For the text-containing cell, return its midpoint in (X, Y) coordinate format. 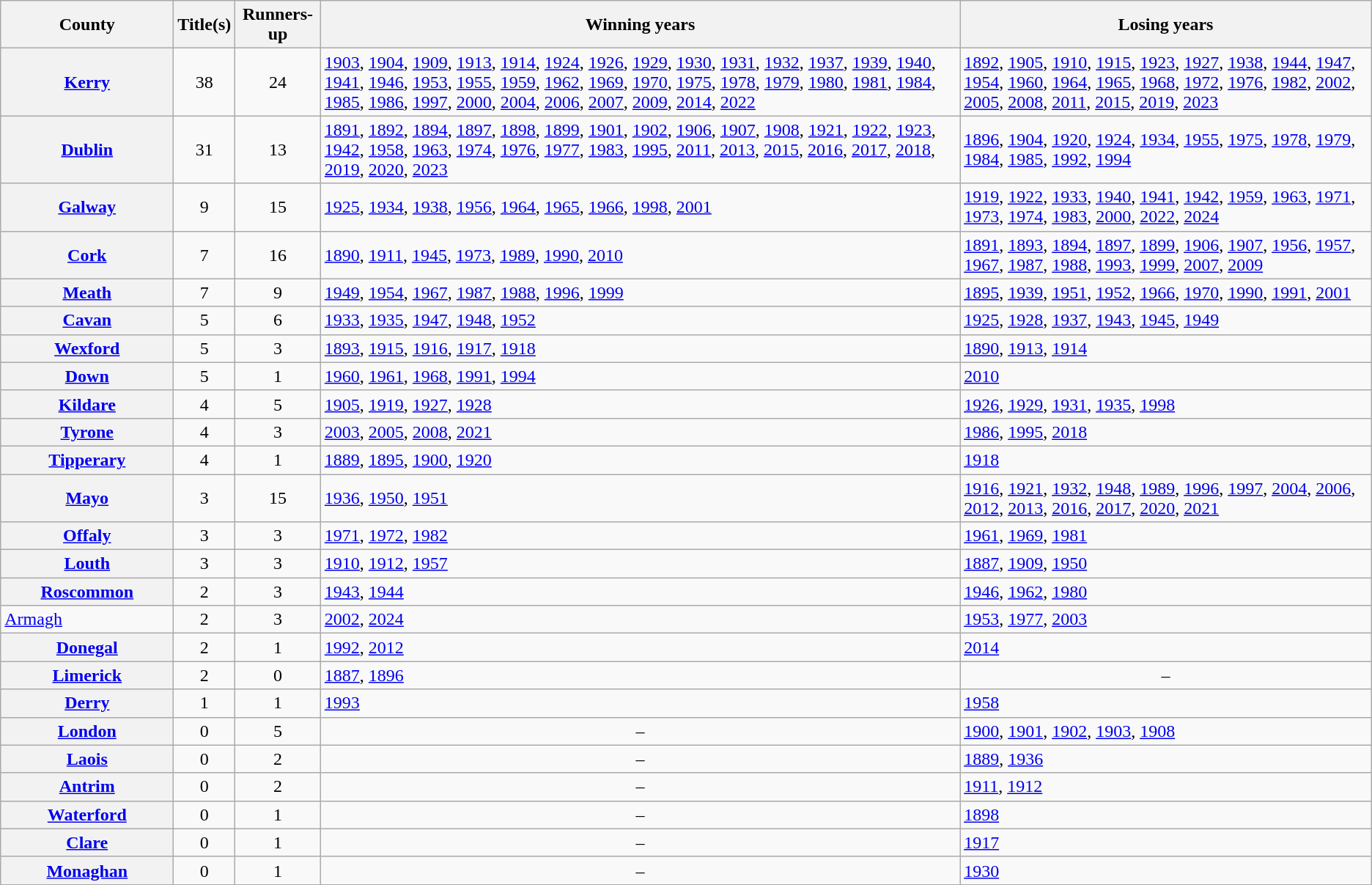
Title(s) (204, 25)
1895, 1939, 1951, 1952, 1966, 1970, 1990, 1991, 2001 (1166, 293)
Clare (87, 842)
Tipperary (87, 460)
Tyrone (87, 432)
1891, 1893, 1894, 1897, 1899, 1906, 1907, 1956, 1957, 1967, 1987, 1988, 1993, 1999, 2007, 2009 (1166, 255)
1949, 1954, 1967, 1987, 1988, 1996, 1999 (640, 293)
Armagh (87, 620)
Mayo (87, 497)
1933, 1935, 1947, 1948, 1952 (640, 320)
1936, 1950, 1951 (640, 497)
13 (279, 150)
2010 (1166, 376)
1961, 1969, 1981 (1166, 536)
Derry (87, 703)
38 (204, 82)
1893, 1915, 1916, 1917, 1918 (640, 348)
Antrim (87, 787)
Offaly (87, 536)
1958 (1166, 703)
1889, 1936 (1166, 759)
1993 (640, 703)
Donegal (87, 647)
1992, 2012 (640, 647)
Kildare (87, 404)
1916, 1921, 1932, 1948, 1989, 1996, 1997, 2004, 2006, 2012, 2013, 2016, 2017, 2020, 2021 (1166, 497)
Dublin (87, 150)
1900, 1901, 1902, 1903, 1908 (1166, 731)
1971, 1972, 1982 (640, 536)
1925, 1928, 1937, 1943, 1945, 1949 (1166, 320)
1896, 1904, 1920, 1924, 1934, 1955, 1975, 1978, 1979, 1984, 1985, 1992, 1994 (1166, 150)
1892, 1905, 1910, 1915, 1923, 1927, 1938, 1944, 1947, 1954, 1960, 1964, 1965, 1968, 1972, 1976, 1982, 2002, 2005, 2008, 2011, 2015, 2019, 2023 (1166, 82)
Limerick (87, 675)
1898 (1166, 815)
1910, 1912, 1957 (640, 564)
1930 (1166, 870)
Losing years (1166, 25)
1918 (1166, 460)
Cork (87, 255)
Roscommon (87, 592)
Louth (87, 564)
Waterford (87, 815)
1960, 1961, 1968, 1991, 1994 (640, 376)
24 (279, 82)
1917 (1166, 842)
31 (204, 150)
1887, 1896 (640, 675)
Wexford (87, 348)
Monaghan (87, 870)
2002, 2024 (640, 620)
1890, 1913, 1914 (1166, 348)
1943, 1944 (640, 592)
2014 (1166, 647)
1986, 1995, 2018 (1166, 432)
London (87, 731)
1919, 1922, 1933, 1940, 1941, 1942, 1959, 1963, 1971, 1973, 1974, 1983, 2000, 2022, 2024 (1166, 207)
Kerry (87, 82)
1890, 1911, 1945, 1973, 1989, 1990, 2010 (640, 255)
2003, 2005, 2008, 2021 (640, 432)
1946, 1962, 1980 (1166, 592)
1905, 1919, 1927, 1928 (640, 404)
1953, 1977, 2003 (1166, 620)
Cavan (87, 320)
1911, 1912 (1166, 787)
1887, 1909, 1950 (1166, 564)
Winning years (640, 25)
1925, 1934, 1938, 1956, 1964, 1965, 1966, 1998, 2001 (640, 207)
6 (279, 320)
Laois (87, 759)
Runners-up (279, 25)
Galway (87, 207)
1889, 1895, 1900, 1920 (640, 460)
Meath (87, 293)
County (87, 25)
Down (87, 376)
16 (279, 255)
1926, 1929, 1931, 1935, 1998 (1166, 404)
